From the cell containing the given text, extract its center point as [X, Y] coordinate. 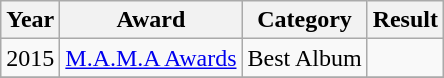
M.A.M.A Awards [151, 58]
Category [304, 20]
Best Album [304, 58]
2015 [30, 58]
Result [405, 20]
Award [151, 20]
Year [30, 20]
